For the text-containing cell, return its midpoint in [X, Y] coordinate format. 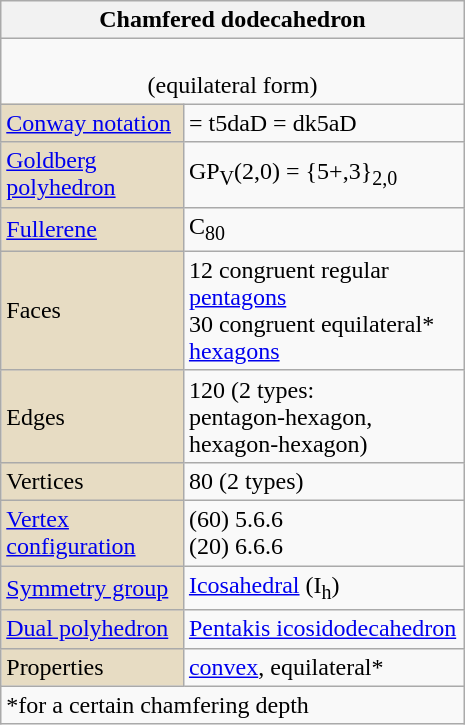
12 congruent regular pentagons30 congruent equilateral* hexagons [324, 310]
Goldberg polyhedron [92, 174]
Fullerene [92, 229]
Icosahedral (Ih) [324, 588]
= t5daD = dk5aD [324, 123]
Vertex configuration [92, 534]
Faces [92, 310]
(equilateral form) [233, 72]
GPV(2,0) = {5+,3}2,0 [324, 174]
Pentakis icosidodecahedron [324, 629]
Chamfered dodecahedron [233, 20]
*for a certain chamfering depth [233, 705]
Properties [92, 667]
80 (2 types) [324, 481]
Dual polyhedron [92, 629]
Edges [92, 416]
120 (2 types:pentagon-hexagon,hexagon-hexagon) [324, 416]
Vertices [92, 481]
C80 [324, 229]
Conway notation [92, 123]
(60) 5.6.6(20) 6.6.6 [324, 534]
Symmetry group [92, 588]
convex, equilateral* [324, 667]
